Return (X, Y) of the center of cell containing provided text 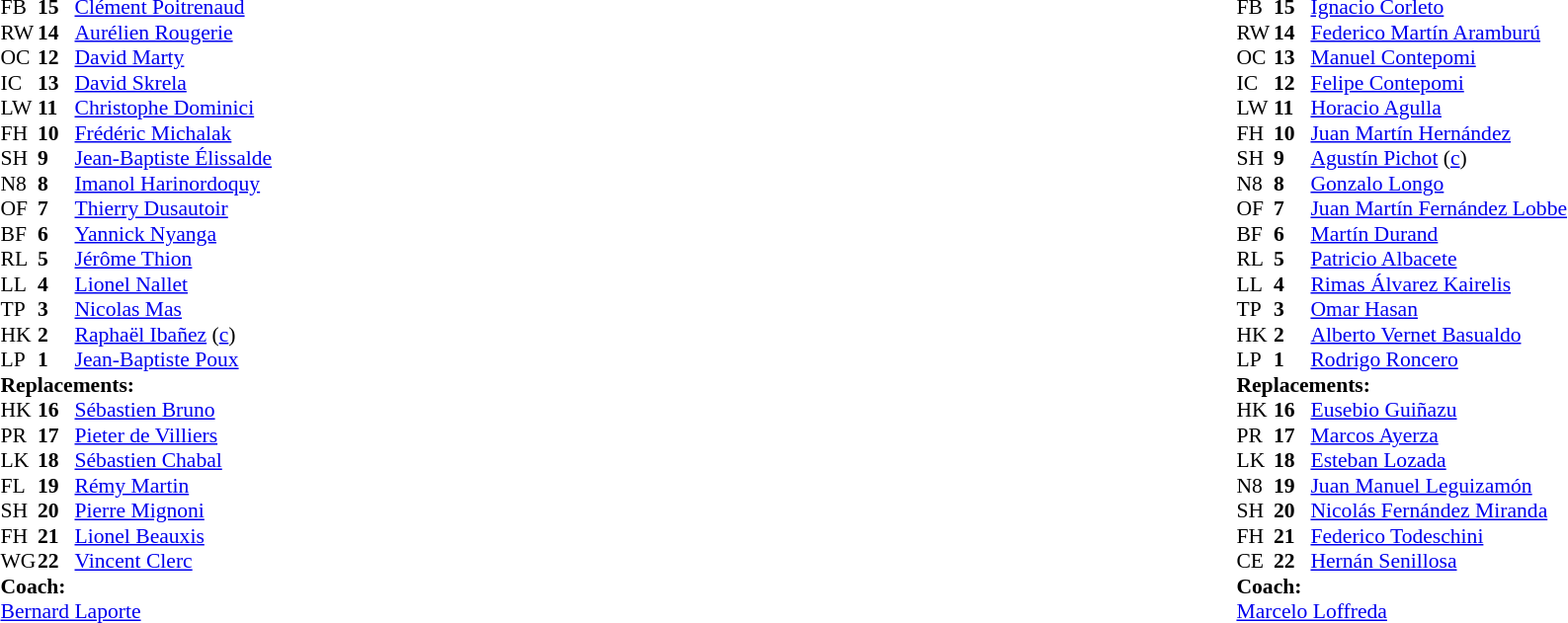
Vincent Clerc (174, 562)
WG (19, 562)
Sébastien Bruno (174, 410)
Juan Martín Hernández (1439, 133)
David Marty (174, 58)
Juan Martín Fernández Lobbe (1439, 208)
Horacio Agulla (1439, 108)
Patricio Albacete (1439, 260)
Gonzalo Longo (1439, 184)
Federico Todeschini (1439, 536)
Agustín Pichot (c) (1439, 159)
Jérôme Thion (174, 260)
Juan Manuel Leguizamón (1439, 486)
Imanol Harinordoquy (174, 184)
CE (1255, 562)
Alberto Vernet Basualdo (1439, 335)
Jean-Baptiste Poux (174, 360)
David Skrela (174, 83)
Lionel Nallet (174, 284)
Marcos Ayerza (1439, 435)
Jean-Baptiste Élissalde (174, 159)
Esteban Lozada (1439, 461)
FL (19, 486)
Lionel Beauxis (174, 536)
Federico Martín Aramburú (1439, 33)
Sébastien Chabal (174, 461)
Rimas Álvarez Kairelis (1439, 284)
Felipe Contepomi (1439, 83)
Thierry Dusautoir (174, 208)
Pierre Mignoni (174, 510)
Manuel Contepomi (1439, 58)
Omar Hasan (1439, 309)
Martín Durand (1439, 234)
Nicolas Mas (174, 309)
Raphaël Ibañez (c) (174, 335)
Pieter de Villiers (174, 435)
Nicolás Fernández Miranda (1439, 510)
Christophe Dominici (174, 108)
Aurélien Rougerie (174, 33)
Rodrigo Roncero (1439, 360)
Yannick Nyanga (174, 234)
Hernán Senillosa (1439, 562)
Eusebio Guiñazu (1439, 410)
Frédéric Michalak (174, 133)
Rémy Martin (174, 486)
